Output the (x, y) coordinate of the center of the cell containing the given text.  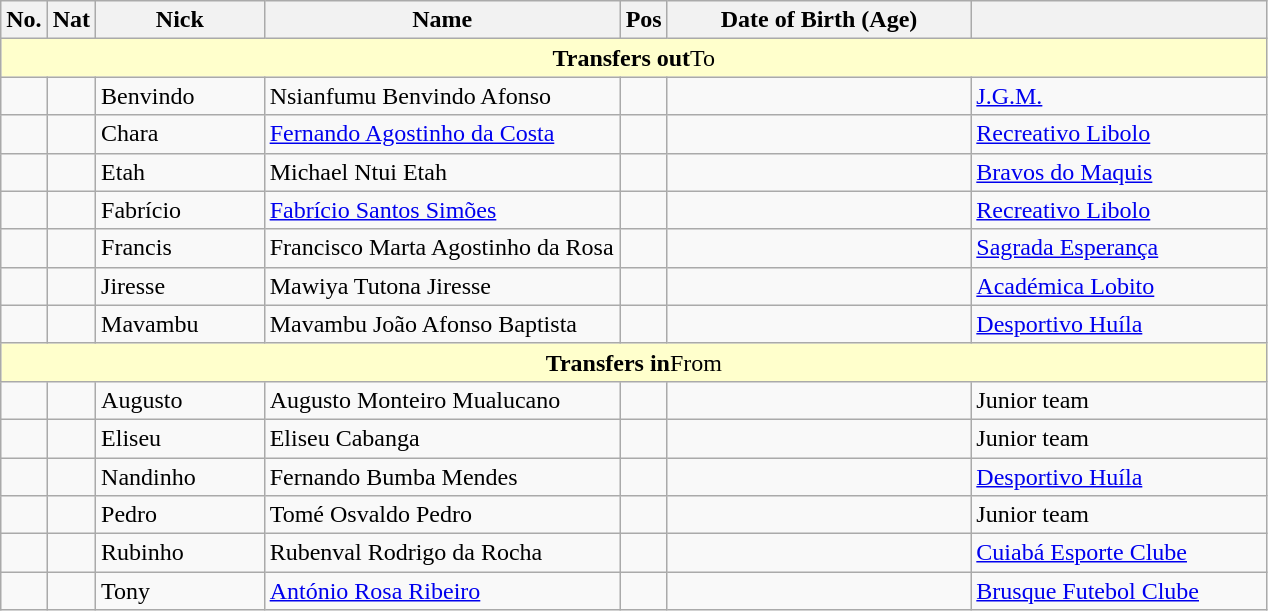
Transfers inFrom (634, 362)
Nick (180, 20)
Rubinho (180, 553)
António Rosa Ribeiro (442, 591)
Fernando Bumba Mendes (442, 477)
Etah (180, 172)
Tony (180, 591)
Pos (644, 20)
J.G.M. (1119, 96)
Sagrada Esperança (1119, 248)
Fabrício Santos Simões (442, 210)
Jiresse (180, 286)
Rubenval Rodrigo da Rocha (442, 553)
Mawiya Tutona Jiresse (442, 286)
Eliseu Cabanga (442, 438)
Nandinho (180, 477)
Fernando Agostinho da Costa (442, 134)
Brusque Futebol Clube (1119, 591)
Fabrício (180, 210)
Eliseu (180, 438)
Name (442, 20)
Francisco Marta Agostinho da Rosa (442, 248)
Date of Birth (Age) (819, 20)
Tomé Osvaldo Pedro (442, 515)
Michael Ntui Etah (442, 172)
Pedro (180, 515)
Académica Lobito (1119, 286)
No. (24, 20)
Nsianfumu Benvindo Afonso (442, 96)
Cuiabá Esporte Clube (1119, 553)
Augusto Monteiro Mualucano (442, 400)
Benvindo (180, 96)
Bravos do Maquis (1119, 172)
Chara (180, 134)
Francis (180, 248)
Transfers outTo (634, 58)
Mavambu (180, 324)
Nat (71, 20)
Mavambu João Afonso Baptista (442, 324)
Augusto (180, 400)
